Detect which cell encompasses the target text, then output its [X, Y] center coordinate. 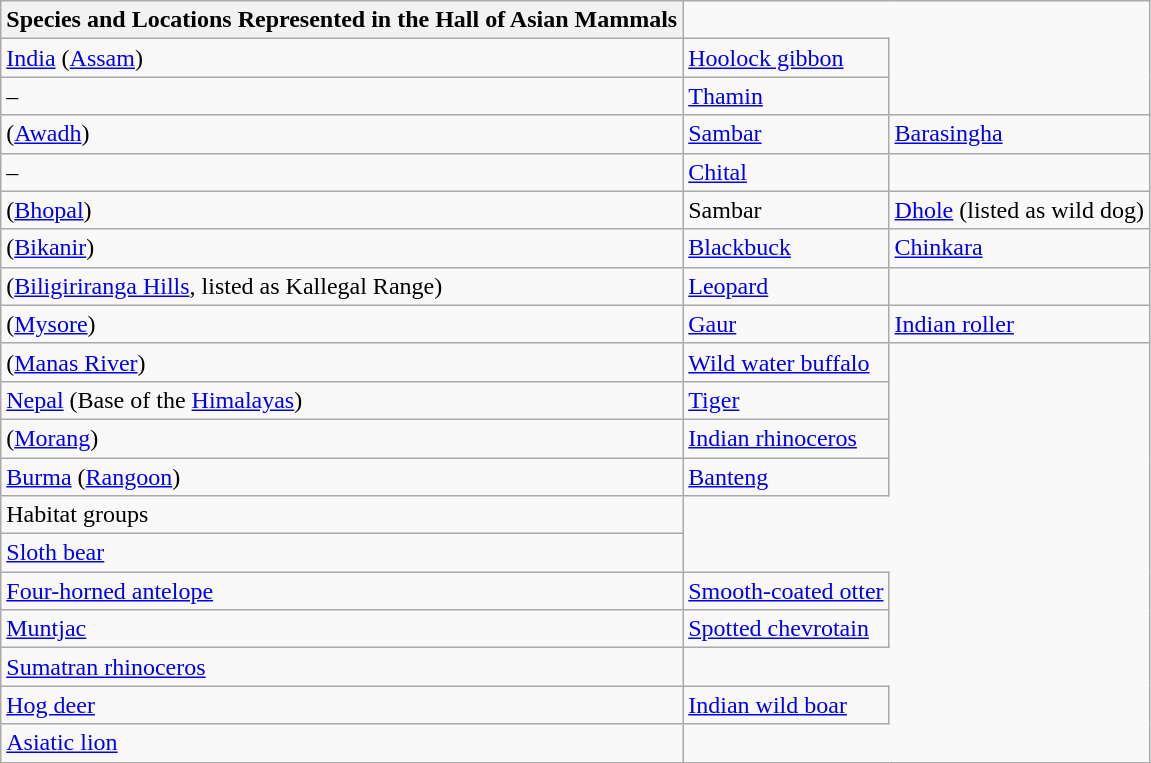
Chital [786, 172]
Leopard [786, 286]
(Manas River) [342, 362]
Muntjac [342, 629]
Indian rhinoceros [786, 438]
Chinkara [1019, 248]
Burma (Rangoon) [342, 477]
Spotted chevrotain [786, 629]
(Awadh) [342, 134]
Habitat groups [342, 515]
Hoolock gibbon [786, 58]
Sloth bear [342, 553]
Indian wild boar [786, 705]
(Bikanir) [342, 248]
Wild water buffalo [786, 362]
Barasingha [1019, 134]
Asiatic lion [342, 743]
Indian roller [1019, 324]
(Bhopal) [342, 210]
Species and Locations Represented in the Hall of Asian Mammals [342, 20]
Blackbuck [786, 248]
Banteng [786, 477]
(Mysore) [342, 324]
Gaur [786, 324]
Four-horned antelope [342, 591]
Smooth-coated otter [786, 591]
Sumatran rhinoceros [342, 667]
(Morang) [342, 438]
India (Assam) [342, 58]
Thamin [786, 96]
Tiger [786, 400]
(Biligiriranga Hills, listed as Kallegal Range) [342, 286]
Dhole (listed as wild dog) [1019, 210]
Nepal (Base of the Himalayas) [342, 400]
Hog deer [342, 705]
